For the text-containing cell, return its midpoint in [x, y] coordinate format. 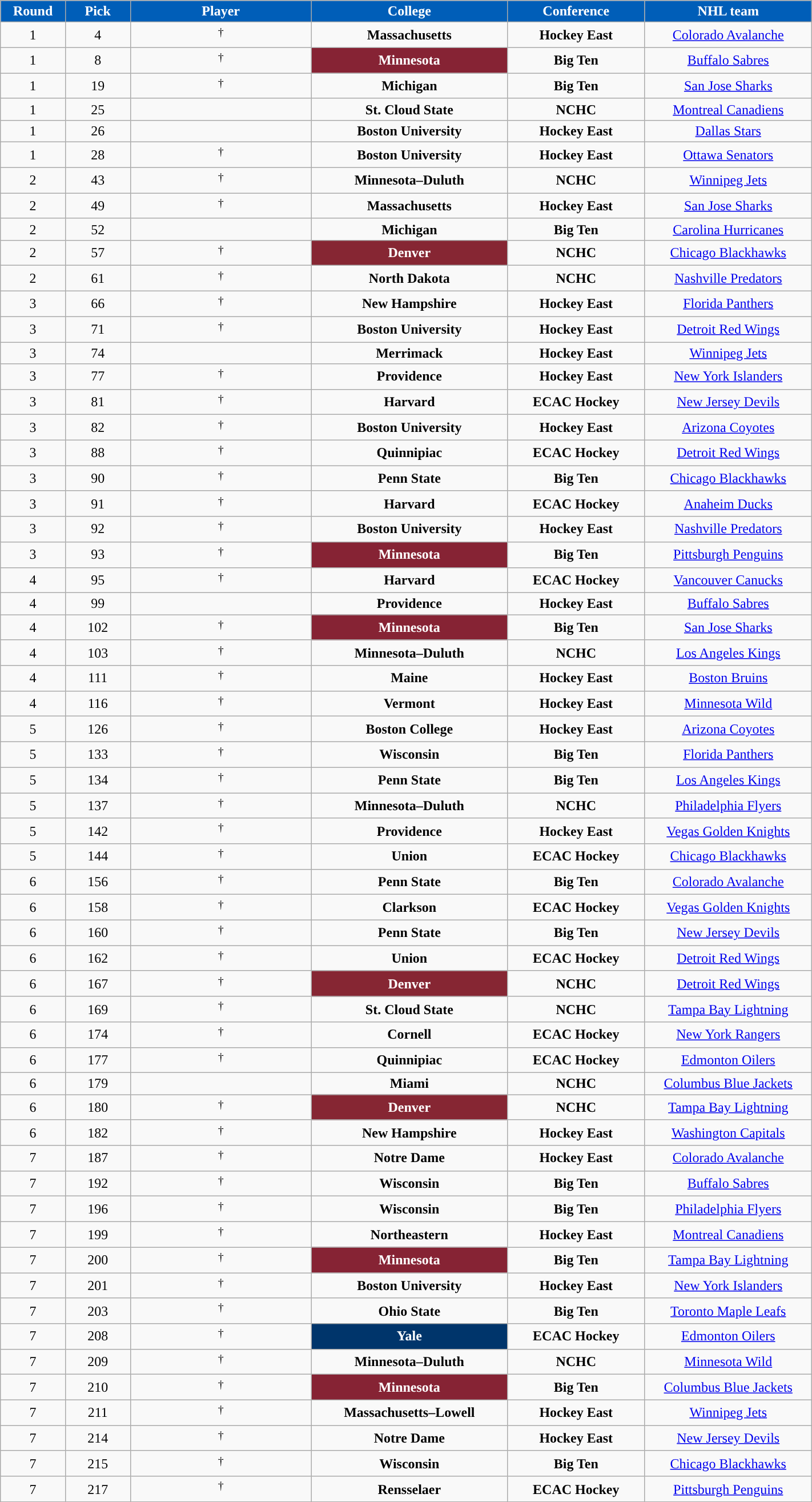
Northeastern [409, 1234]
19 [98, 86]
102 [98, 627]
Carolina Hurricanes [728, 229]
Vermont [409, 704]
28 [98, 155]
Boston Bruins [728, 679]
77 [98, 377]
126 [98, 729]
158 [98, 907]
93 [98, 554]
Dallas Stars [728, 131]
College [409, 11]
82 [98, 427]
Cornell [409, 1035]
177 [98, 1060]
180 [98, 1107]
203 [98, 1311]
Maine [409, 679]
25 [98, 109]
New York Rangers [728, 1035]
26 [98, 131]
52 [98, 229]
156 [98, 882]
88 [98, 452]
208 [98, 1337]
169 [98, 1009]
Round [33, 11]
162 [98, 959]
116 [98, 704]
North Dakota [409, 279]
Massachusetts–Lowell [409, 1412]
217 [98, 1489]
174 [98, 1035]
Merrimack [409, 353]
187 [98, 1159]
95 [98, 580]
Washington Capitals [728, 1132]
214 [98, 1439]
160 [98, 932]
49 [98, 206]
196 [98, 1209]
71 [98, 329]
Pick [98, 11]
99 [98, 604]
Ottawa Senators [728, 155]
Vancouver Canucks [728, 580]
Anaheim Ducks [728, 504]
61 [98, 279]
Toronto Maple Leafs [728, 1311]
Yale [409, 1337]
91 [98, 504]
NHL team [728, 11]
209 [98, 1362]
167 [98, 984]
142 [98, 831]
74 [98, 353]
144 [98, 857]
57 [98, 253]
92 [98, 529]
179 [98, 1084]
210 [98, 1387]
111 [98, 679]
215 [98, 1464]
Conference [576, 11]
Player [220, 11]
66 [98, 304]
192 [98, 1184]
103 [98, 652]
182 [98, 1132]
43 [98, 181]
90 [98, 479]
Miami [409, 1084]
81 [98, 402]
133 [98, 754]
200 [98, 1260]
211 [98, 1412]
Boston College [409, 729]
201 [98, 1285]
137 [98, 806]
Clarkson [409, 907]
Ohio State [409, 1311]
134 [98, 780]
199 [98, 1234]
8 [98, 61]
Rensselaer [409, 1489]
